Detect which cell encompasses the target text, then output its [X, Y] center coordinate. 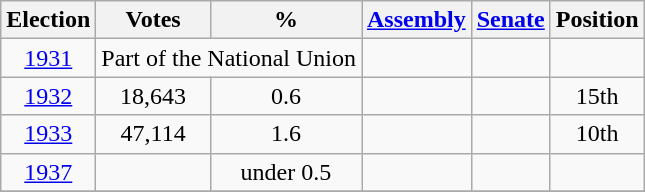
10th [597, 134]
Election [48, 20]
1933 [48, 134]
Assembly [417, 20]
under 0.5 [286, 172]
Votes [154, 20]
1932 [48, 96]
1.6 [286, 134]
1931 [48, 58]
Position [597, 20]
Senate [510, 20]
1937 [48, 172]
15th [597, 96]
% [286, 20]
0.6 [286, 96]
18,643 [154, 96]
47,114 [154, 134]
Part of the National Union [229, 58]
